For the text-containing cell, return its midpoint in (x, y) coordinate format. 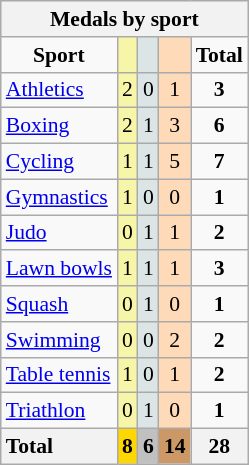
Triathlon (59, 411)
Medals by sport (124, 19)
Cycling (59, 162)
5 (175, 162)
Lawn bowls (59, 269)
Gymnastics (59, 197)
Sport (59, 55)
14 (175, 447)
28 (220, 447)
Judo (59, 233)
Swimming (59, 340)
Athletics (59, 90)
8 (128, 447)
Table tennis (59, 375)
Squash (59, 304)
Boxing (59, 126)
7 (220, 162)
